Determine the (X, Y) coordinate at the center of the cell enclosing the given text.  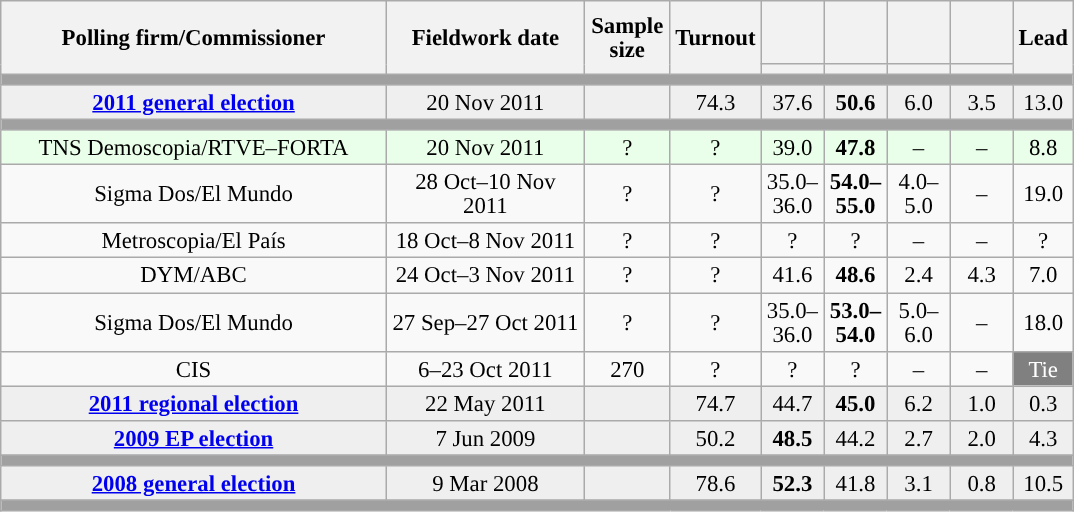
13.0 (1043, 102)
44.2 (856, 438)
CIS (194, 368)
5.0–6.0 (918, 322)
52.3 (792, 484)
48.6 (856, 276)
27 Sep–27 Oct 2011 (485, 322)
10.5 (1043, 484)
48.5 (792, 438)
Tie (1043, 368)
47.8 (856, 148)
22 May 2011 (485, 404)
44.7 (792, 404)
37.6 (792, 102)
Metroscopia/El País (194, 242)
24 Oct–3 Nov 2011 (485, 276)
270 (627, 368)
50.2 (716, 438)
7 Jun 2009 (485, 438)
74.7 (716, 404)
0.8 (982, 484)
Sample size (627, 38)
8.8 (1043, 148)
3.1 (918, 484)
2.0 (982, 438)
74.3 (716, 102)
2009 EP election (194, 438)
53.0–54.0 (856, 322)
2.7 (918, 438)
4.0–5.0 (918, 194)
9 Mar 2008 (485, 484)
7.0 (1043, 276)
45.0 (856, 404)
Turnout (716, 38)
1.0 (982, 404)
6–23 Oct 2011 (485, 368)
50.6 (856, 102)
41.6 (792, 276)
6.0 (918, 102)
Polling firm/Commissioner (194, 38)
3.5 (982, 102)
2008 general election (194, 484)
Fieldwork date (485, 38)
DYM/ABC (194, 276)
2.4 (918, 276)
28 Oct–10 Nov 2011 (485, 194)
2011 general election (194, 102)
6.2 (918, 404)
18.0 (1043, 322)
18 Oct–8 Nov 2011 (485, 242)
41.8 (856, 484)
0.3 (1043, 404)
TNS Demoscopia/RTVE–FORTA (194, 148)
19.0 (1043, 194)
2011 regional election (194, 404)
54.0–55.0 (856, 194)
78.6 (716, 484)
Lead (1043, 38)
39.0 (792, 148)
